Provide the [x, y] coordinate of the cell's center where the given text is located.  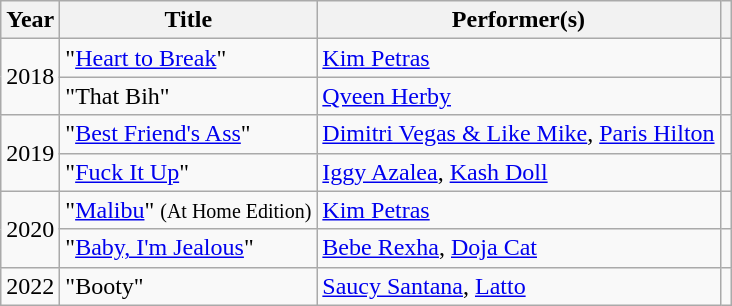
2018 [30, 77]
"Malibu" (At Home Edition) [188, 210]
Performer(s) [518, 20]
Bebe Rexha, Doja Cat [518, 248]
2019 [30, 153]
Year [30, 20]
Iggy Azalea, Kash Doll [518, 172]
"Fuck It Up" [188, 172]
Dimitri Vegas & Like Mike, Paris Hilton [518, 134]
Qveen Herby [518, 96]
"Heart to Break" [188, 58]
"Best Friend's Ass" [188, 134]
Title [188, 20]
2022 [30, 286]
"Baby, I'm Jealous" [188, 248]
Saucy Santana, Latto [518, 286]
"That Bih" [188, 96]
"Booty" [188, 286]
2020 [30, 229]
